Find where the given text appears and provide that cell's center as [x, y] coordinate. 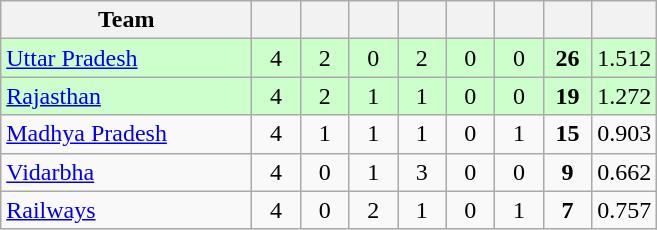
Rajasthan [126, 96]
0.903 [624, 134]
15 [568, 134]
Railways [126, 210]
3 [422, 172]
7 [568, 210]
1.272 [624, 96]
0.757 [624, 210]
19 [568, 96]
Team [126, 20]
0.662 [624, 172]
9 [568, 172]
Madhya Pradesh [126, 134]
Uttar Pradesh [126, 58]
1.512 [624, 58]
26 [568, 58]
Vidarbha [126, 172]
